Identify which cell holds the provided text, then report its [X, Y] central coordinate. 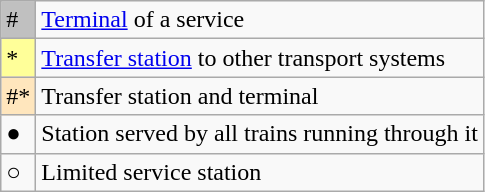
Limited service station [260, 172]
Terminal of a service [260, 20]
Transfer station and terminal [260, 96]
Transfer station to other transport systems [260, 58]
○ [18, 172]
* [18, 58]
# [18, 20]
● [18, 134]
Station served by all trains running through it [260, 134]
#* [18, 96]
